Find where the given text appears and provide that cell's center as (x, y) coordinate. 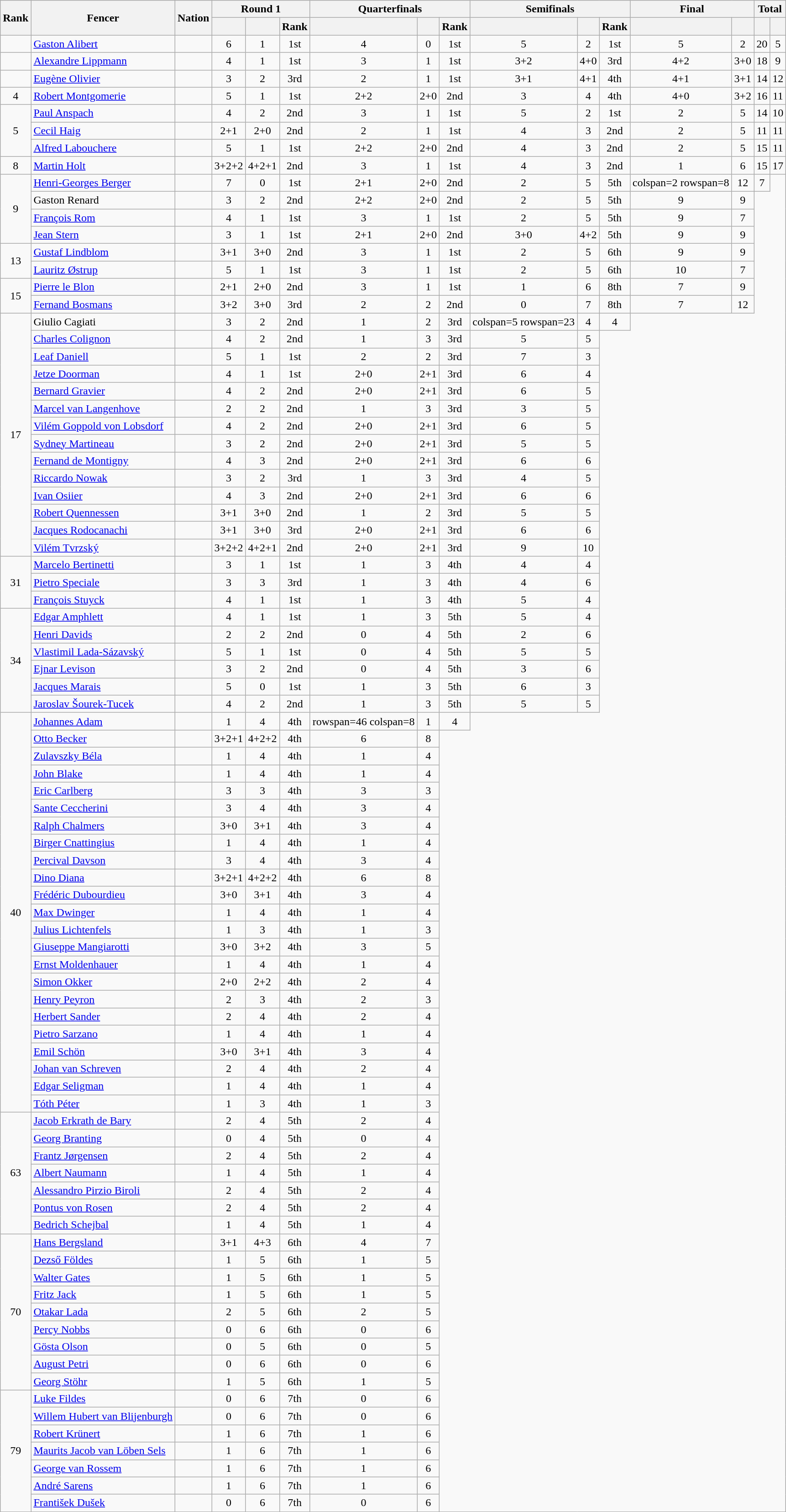
Giulio Cagiati (103, 322)
Quarterfinals (390, 9)
Hans Bergsland (103, 1242)
31 (16, 582)
Pietro Speciale (103, 582)
Alexandre Lippmann (103, 61)
13 (16, 261)
Round 1 (261, 9)
Herbert Sander (103, 1016)
Riccardo Nowak (103, 478)
François Rom (103, 218)
Leaf Daniell (103, 356)
Sante Ceccherini (103, 808)
63 (16, 1173)
Dezső Földes (103, 1260)
Henri Davids (103, 634)
Nation (193, 18)
Pierre le Blon (103, 287)
Total (770, 9)
Maurits Jacob van Löben Sels (103, 1451)
Vilém Tvrzský (103, 548)
Luke Fildes (103, 1399)
rowspan=46 colspan=8 (363, 721)
Robert Montgomerie (103, 96)
Julius Lichtenfels (103, 930)
František Dušek (103, 1503)
Max Dwinger (103, 912)
Jaroslav Šourek-Tucek (103, 704)
18 (762, 61)
Fencer (103, 18)
20 (762, 44)
Gaston Renard (103, 200)
Vlastimil Lada-Sázavský (103, 652)
Ernst Moldenhauer (103, 964)
colspan=5 rowspan=23 (524, 322)
Dino Diana (103, 878)
Bedrich Schejbal (103, 1225)
Edgar Seligman (103, 1086)
Martin Holt (103, 165)
Marcel van Langenhove (103, 408)
Pietro Sarzano (103, 1034)
Jetze Doorman (103, 374)
Albert Naumann (103, 1173)
Jacob Erkrath de Bary (103, 1121)
Jacques Rodocanachi (103, 530)
Lauritz Østrup (103, 270)
Alessandro Pirzio Biroli (103, 1190)
Giuseppe Mangiarotti (103, 947)
André Sarens (103, 1486)
4+3 (262, 1242)
Georg Stöhr (103, 1381)
Ejnar Levison (103, 669)
Cecil Haig (103, 131)
Simon Okker (103, 982)
Georg Branting (103, 1138)
Eric Carlberg (103, 791)
Bernard Gravier (103, 391)
Percival Davson (103, 860)
Otto Becker (103, 738)
Ivan Osiier (103, 495)
Charles Colignon (103, 339)
Fritz Jack (103, 1294)
Vilém Goppold von Lobsdorf (103, 426)
Alfred Labouchere (103, 148)
Final (692, 9)
Johan van Schreven (103, 1069)
Birger Cnattingius (103, 843)
Jean Stern (103, 235)
Emil Schön (103, 1051)
Percy Nobbs (103, 1329)
Fernand de Montigny (103, 460)
16 (762, 96)
Fernand Bosmans (103, 304)
Pontus von Rosen (103, 1208)
40 (16, 912)
August Petri (103, 1364)
Henry Peyron (103, 999)
70 (16, 1312)
Gustaf Lindblom (103, 252)
Robert Krünert (103, 1434)
Frédéric Dubourdieu (103, 895)
Willem Hubert van Blijenburgh (103, 1416)
Frantz Jørgensen (103, 1156)
Ralph Chalmers (103, 826)
Otakar Lada (103, 1312)
34 (16, 660)
John Blake (103, 774)
Zulavszky Béla (103, 756)
Paul Anspach (103, 113)
Gösta Olson (103, 1347)
Robert Quennessen (103, 513)
Jacques Marais (103, 686)
Henri-Georges Berger (103, 183)
Marcelo Bertinetti (103, 565)
colspan=2 rowspan=8 (681, 183)
George van Rossem (103, 1468)
Johannes Adam (103, 721)
Semifinals (550, 9)
Tóth Péter (103, 1104)
Gaston Alibert (103, 44)
Edgar Amphlett (103, 617)
Walter Gates (103, 1277)
Sydney Martineau (103, 443)
François Stuyck (103, 600)
79 (16, 1451)
Eugène Olivier (103, 78)
